Detect which cell encompasses the target text, then output its (x, y) center coordinate. 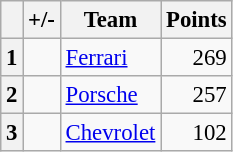
+/- (42, 20)
Ferrari (110, 58)
102 (196, 133)
Porsche (110, 95)
1 (12, 58)
2 (12, 95)
269 (196, 58)
3 (12, 133)
257 (196, 95)
Points (196, 20)
Team (110, 20)
Chevrolet (110, 133)
